Scan for the cell matching the given text and deliver its [x, y] coordinate at center. 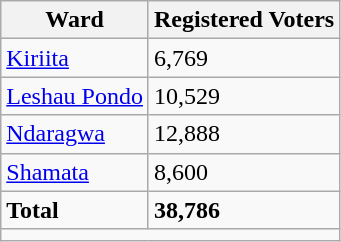
Ward [75, 20]
Registered Voters [244, 20]
8,600 [244, 172]
38,786 [244, 210]
6,769 [244, 58]
Total [75, 210]
10,529 [244, 96]
Ndaragwa [75, 134]
Shamata [75, 172]
12,888 [244, 134]
Kiriita [75, 58]
Leshau Pondo [75, 96]
